For the text-containing cell, return its midpoint in (x, y) coordinate format. 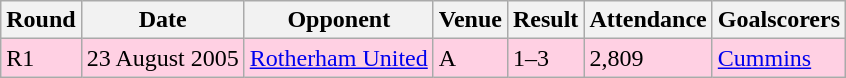
A (470, 58)
Cummins (778, 58)
2,809 (648, 58)
1–3 (545, 58)
Attendance (648, 20)
Result (545, 20)
Round (41, 20)
R1 (41, 58)
Opponent (338, 20)
Date (162, 20)
23 August 2005 (162, 58)
Venue (470, 20)
Goalscorers (778, 20)
Rotherham United (338, 58)
